Extract the [x, y] coordinate from the center of the cell holding the provided text.  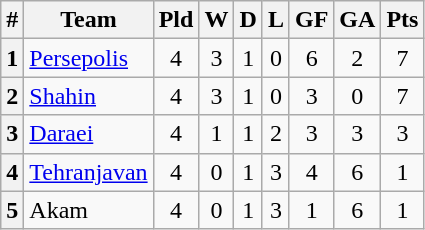
5 [12, 210]
W [216, 20]
D [248, 20]
Team [88, 20]
L [276, 20]
Persepolis [88, 58]
Daraei [88, 134]
Pts [402, 20]
Shahin [88, 96]
Pld [176, 20]
GA [358, 20]
Akam [88, 210]
GF [311, 20]
Tehranjavan [88, 172]
# [12, 20]
